From the cell containing the given text, extract its center point as [X, Y] coordinate. 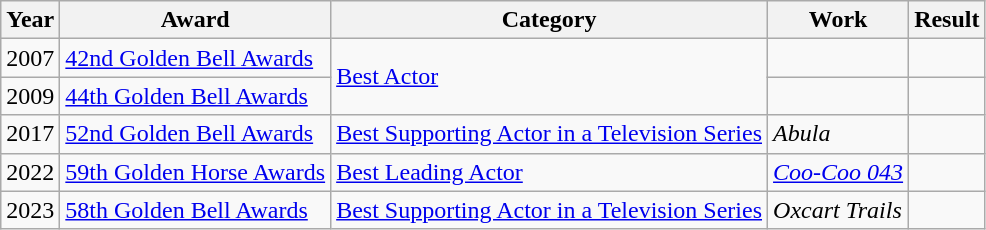
Best Leading Actor [550, 172]
42nd Golden Bell Awards [196, 58]
2009 [30, 96]
Year [30, 20]
Best Actor [550, 77]
Abula [838, 134]
Category [550, 20]
2007 [30, 58]
Result [947, 20]
44th Golden Bell Awards [196, 96]
58th Golden Bell Awards [196, 210]
2023 [30, 210]
2022 [30, 172]
Work [838, 20]
Award [196, 20]
52nd Golden Bell Awards [196, 134]
Coo-Coo 043 [838, 172]
Oxcart Trails [838, 210]
59th Golden Horse Awards [196, 172]
2017 [30, 134]
